Locate the cell with the specified text and output its (X, Y) center coordinate. 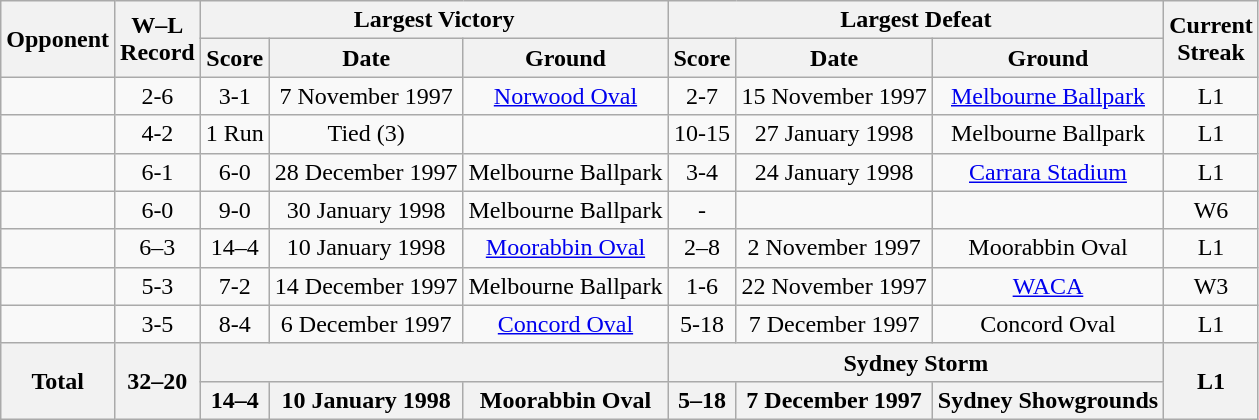
24 January 1998 (834, 172)
W6 (1212, 210)
10-15 (702, 134)
Opponent (58, 39)
Tied (3) (366, 134)
28 December 1997 (366, 172)
WACA (1048, 286)
2-7 (702, 96)
Largest Victory (434, 20)
2-6 (158, 96)
Largest Defeat (916, 20)
6–3 (158, 248)
27 January 1998 (834, 134)
- (702, 210)
CurrentStreak (1212, 39)
Total (58, 381)
15 November 1997 (834, 96)
7-2 (234, 286)
6 December 1997 (366, 324)
8-4 (234, 324)
Sydney Showgrounds (1048, 400)
2–8 (702, 248)
4-2 (158, 134)
3-5 (158, 324)
2 November 1997 (834, 248)
6-1 (158, 172)
22 November 1997 (834, 286)
14 December 1997 (366, 286)
3-1 (234, 96)
1 Run (234, 134)
5–18 (702, 400)
Sydney Storm (916, 362)
3-4 (702, 172)
9-0 (234, 210)
7 November 1997 (366, 96)
5-3 (158, 286)
W3 (1212, 286)
32–20 (158, 381)
W–LRecord (158, 39)
1-6 (702, 286)
5-18 (702, 324)
Carrara Stadium (1048, 172)
Norwood Oval (566, 96)
30 January 1998 (366, 210)
